Search for the cell housing the specified text and yield its (x, y) center coordinate. 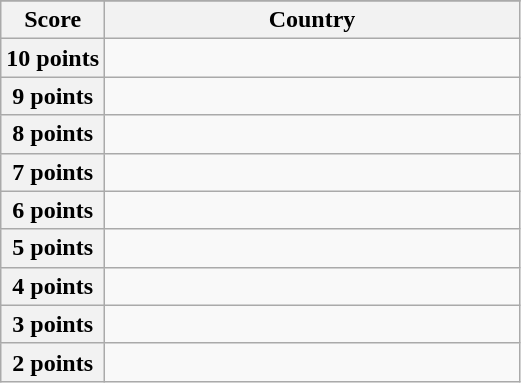
6 points (53, 210)
10 points (53, 58)
2 points (53, 362)
Score (53, 20)
4 points (53, 286)
9 points (53, 96)
Country (312, 20)
8 points (53, 134)
3 points (53, 324)
5 points (53, 248)
7 points (53, 172)
